Detect which cell encompasses the target text, then output its (X, Y) center coordinate. 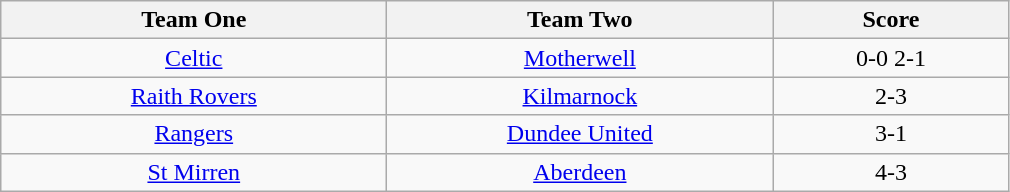
Team One (194, 20)
4-3 (891, 172)
Celtic (194, 58)
Aberdeen (580, 172)
3-1 (891, 134)
Kilmarnock (580, 96)
0-0 2-1 (891, 58)
Team Two (580, 20)
Rangers (194, 134)
Raith Rovers (194, 96)
Dundee United (580, 134)
Motherwell (580, 58)
St Mirren (194, 172)
2-3 (891, 96)
Score (891, 20)
